Return the [X, Y] coordinate for the center point of the cell that contains the specified text.  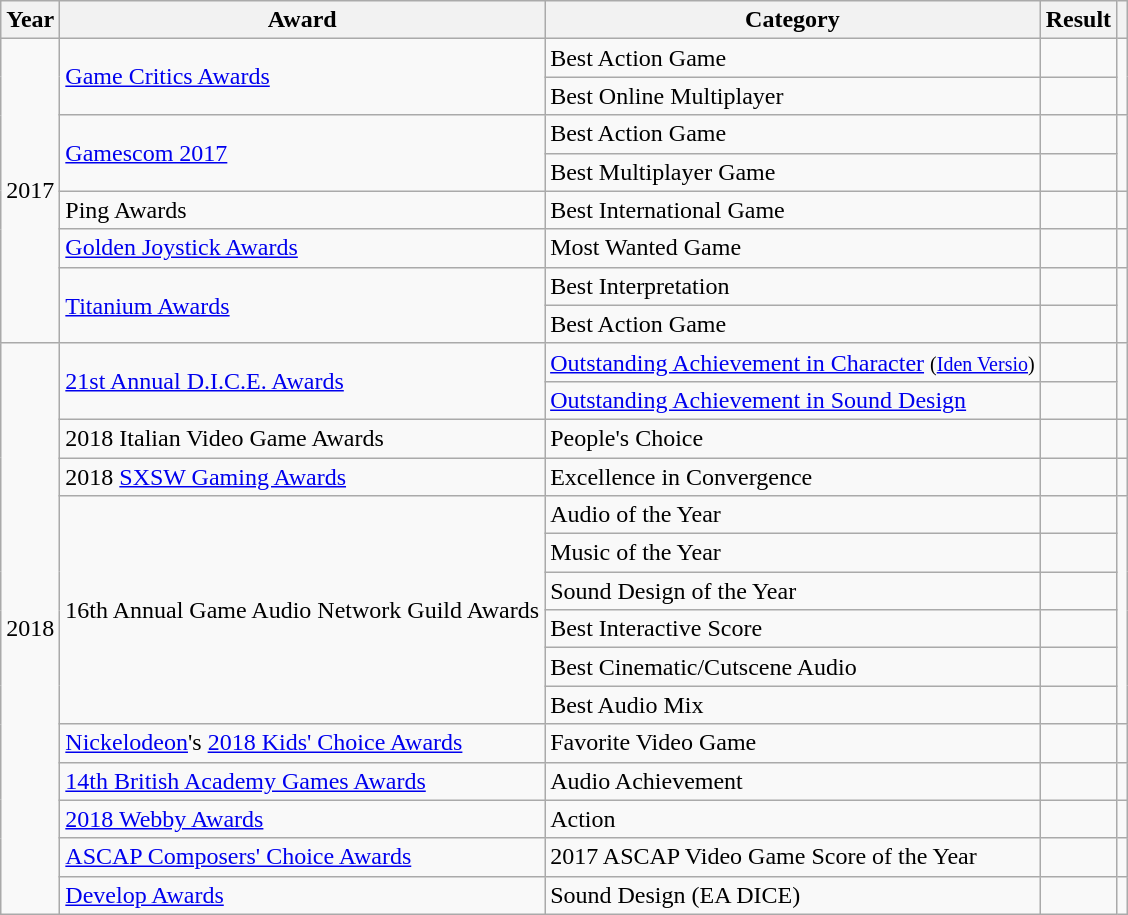
Best Audio Mix [793, 705]
2018 SXSW Gaming Awards [302, 477]
2017 [30, 191]
Titanium Awards [302, 305]
14th British Academy Games Awards [302, 781]
People's Choice [793, 438]
21st Annual D.I.C.E. Awards [302, 381]
Year [30, 20]
2017 ASCAP Video Game Score of the Year [793, 857]
Result [1078, 20]
Best Interactive Score [793, 629]
Develop Awards [302, 895]
Best International Game [793, 210]
Nickelodeon's 2018 Kids' Choice Awards [302, 743]
Sound Design (EA DICE) [793, 895]
Ping Awards [302, 210]
Outstanding Achievement in Character (Iden Versio) [793, 362]
Best Multiplayer Game [793, 172]
Favorite Video Game [793, 743]
Sound Design of the Year [793, 591]
ASCAP Composers' Choice Awards [302, 857]
2018 Italian Video Game Awards [302, 438]
Excellence in Convergence [793, 477]
Category [793, 20]
Outstanding Achievement in Sound Design [793, 400]
Golden Joystick Awards [302, 248]
2018 [30, 628]
2018 Webby Awards [302, 819]
Audio Achievement [793, 781]
Most Wanted Game [793, 248]
16th Annual Game Audio Network Guild Awards [302, 610]
Gamescom 2017 [302, 153]
Music of the Year [793, 553]
Award [302, 20]
Best Interpretation [793, 286]
Action [793, 819]
Best Cinematic/Cutscene Audio [793, 667]
Audio of the Year [793, 515]
Game Critics Awards [302, 77]
Best Online Multiplayer [793, 96]
